Capture the cell that displays the provided text and extract its [X, Y] central coordinate. 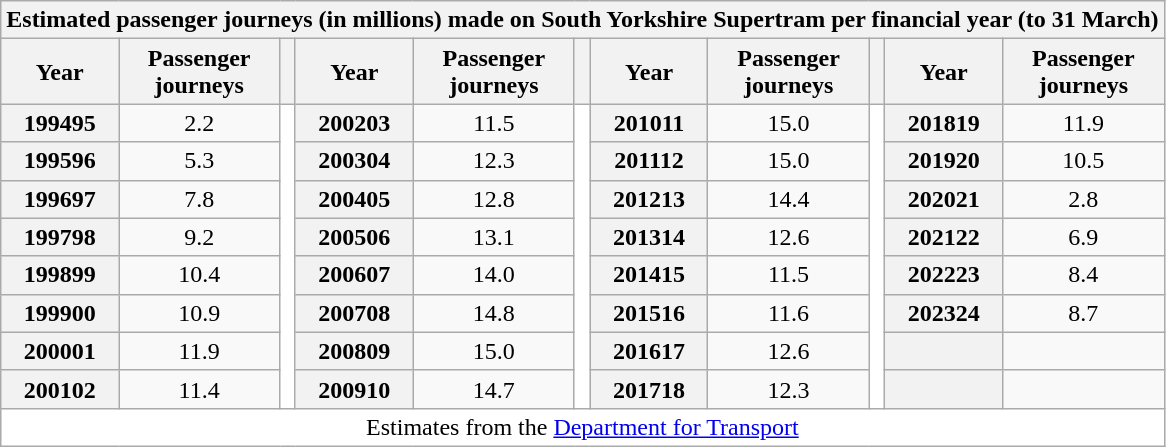
201213 [649, 199]
10.5 [1084, 161]
200203 [354, 123]
12.8 [494, 199]
6.9 [1084, 237]
200001 [60, 351]
200607 [354, 275]
200304 [354, 161]
201415 [649, 275]
201617 [649, 351]
199495 [60, 123]
Estimates from the Department for Transport [582, 427]
199697 [60, 199]
202122 [944, 237]
11.6 [788, 313]
201819 [944, 123]
199596 [60, 161]
201718 [649, 389]
200708 [354, 313]
201011 [649, 123]
199798 [60, 237]
201516 [649, 313]
200809 [354, 351]
8.7 [1084, 313]
2.2 [200, 123]
10.9 [200, 313]
8.4 [1084, 275]
200506 [354, 237]
201314 [649, 237]
2.8 [1084, 199]
202324 [944, 313]
13.1 [494, 237]
9.2 [200, 237]
200102 [60, 389]
199899 [60, 275]
202021 [944, 199]
10.4 [200, 275]
200910 [354, 389]
14.8 [494, 313]
5.3 [200, 161]
Estimated passenger journeys (in millions) made on South Yorkshire Supertram per financial year (to 31 March) [582, 20]
201920 [944, 161]
201112 [649, 161]
199900 [60, 313]
14.0 [494, 275]
14.7 [494, 389]
11.4 [200, 389]
7.8 [200, 199]
202223 [944, 275]
200405 [354, 199]
14.4 [788, 199]
